Find where the given text appears and provide that cell's center as [x, y] coordinate. 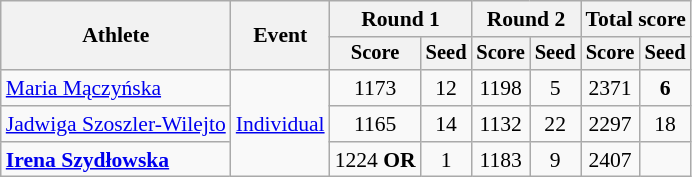
Jadwiga Szoszler-Wilejto [116, 124]
Maria Mączyńska [116, 88]
1173 [376, 88]
Individual [280, 124]
6 [664, 88]
Round 2 [526, 19]
1132 [500, 124]
Event [280, 36]
12 [446, 88]
Athlete [116, 36]
5 [556, 88]
1165 [376, 124]
Round 1 [401, 19]
Total score [636, 19]
2371 [610, 88]
14 [446, 124]
2297 [610, 124]
22 [556, 124]
1198 [500, 88]
18 [664, 124]
